Locate the cell with the specified text and output its (X, Y) center coordinate. 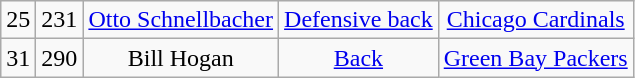
Green Bay Packers (536, 58)
Otto Schnellbacher (181, 20)
231 (60, 20)
Back (359, 58)
290 (60, 58)
31 (18, 58)
Chicago Cardinals (536, 20)
Bill Hogan (181, 58)
25 (18, 20)
Defensive back (359, 20)
